Extract the [X, Y] coordinate from the center of the cell holding the provided text.  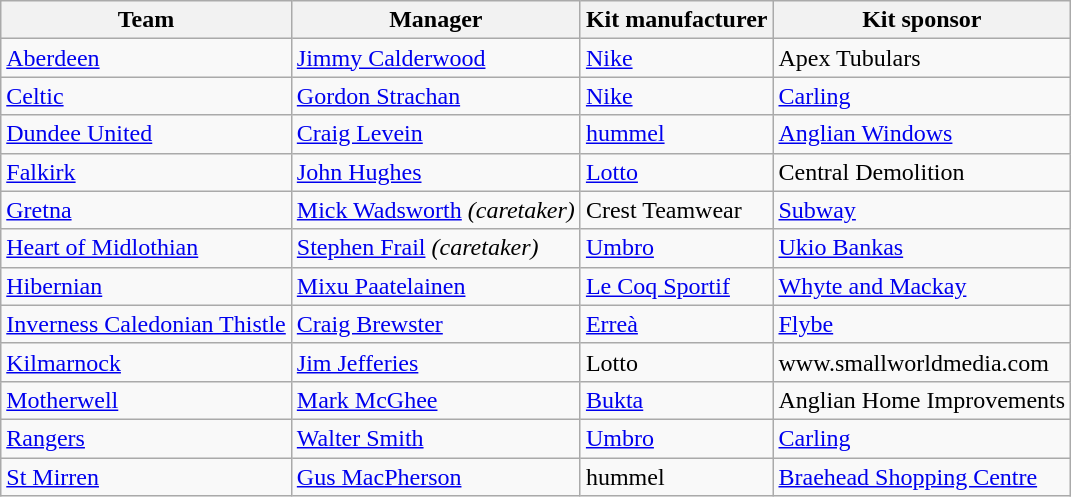
Gretna [146, 210]
Kit sponsor [922, 20]
www.smallworldmedia.com [922, 362]
Celtic [146, 96]
Kit manufacturer [676, 20]
St Mirren [146, 477]
Anglian Home Improvements [922, 400]
Kilmarnock [146, 362]
Bukta [676, 400]
Hibernian [146, 286]
Whyte and Mackay [922, 286]
Le Coq Sportif [676, 286]
Heart of Midlothian [146, 248]
Mark McGhee [436, 400]
Dundee United [146, 134]
John Hughes [436, 172]
Stephen Frail (caretaker) [436, 248]
Erreà [676, 324]
Flybe [922, 324]
Mixu Paatelainen [436, 286]
Braehead Shopping Centre [922, 477]
Crest Teamwear [676, 210]
Falkirk [146, 172]
Ukio Bankas [922, 248]
Apex Tubulars [922, 58]
Gus MacPherson [436, 477]
Motherwell [146, 400]
Central Demolition [922, 172]
Aberdeen [146, 58]
Jimmy Calderwood [436, 58]
Anglian Windows [922, 134]
Jim Jefferies [436, 362]
Inverness Caledonian Thistle [146, 324]
Team [146, 20]
Gordon Strachan [436, 96]
Rangers [146, 438]
Subway [922, 210]
Walter Smith [436, 438]
Craig Brewster [436, 324]
Manager [436, 20]
Mick Wadsworth (caretaker) [436, 210]
Craig Levein [436, 134]
